Scan for the cell matching the given text and deliver its (X, Y) coordinate at center. 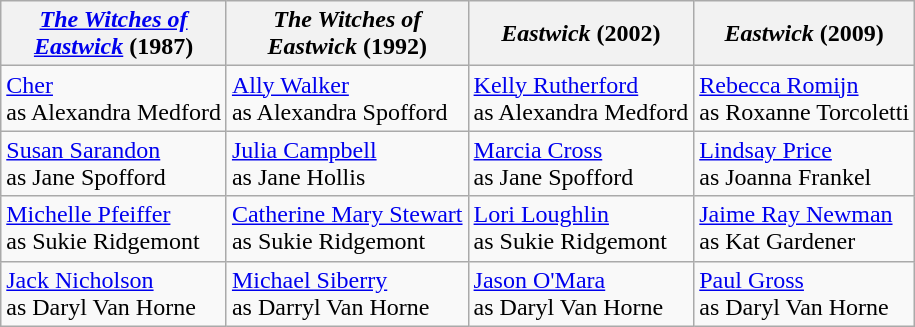
Jack Nicholson as Daryl Van Horne (114, 294)
Eastwick (2002) (581, 34)
Rebecca Romijn as Roxanne Torcoletti (804, 98)
Ally Walker as Alexandra Spofford (347, 98)
The Witches ofEastwick (1987) (114, 34)
Jason O'Mara as Daryl Van Horne (581, 294)
Jaime Ray Newman as Kat Gardener (804, 228)
Paul Gross as Daryl Van Horne (804, 294)
Catherine Mary Stewart as Sukie Ridgemont (347, 228)
Michael Siberry as Darryl Van Horne (347, 294)
Michelle Pfeiffer as Sukie Ridgemont (114, 228)
Eastwick (2009) (804, 34)
Julia Campbell as Jane Hollis (347, 164)
Cher as Alexandra Medford (114, 98)
Susan Sarandon as Jane Spofford (114, 164)
Lori Loughlin as Sukie Ridgemont (581, 228)
Lindsay Price as Joanna Frankel (804, 164)
The Witches ofEastwick (1992) (347, 34)
Marcia Cross as Jane Spofford (581, 164)
Kelly Rutherford as Alexandra Medford (581, 98)
